Pinpoint the cell where the given text exists, returning its (x, y) midpoint coordinate. 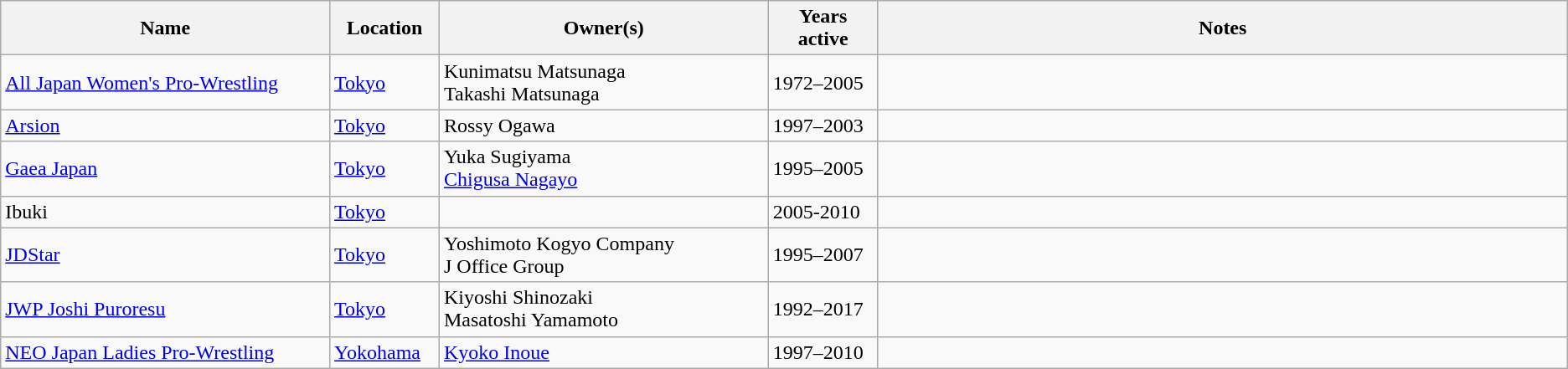
Gaea Japan (166, 169)
1972–2005 (823, 82)
Yokohama (385, 352)
Notes (1223, 28)
Rossy Ogawa (603, 126)
Yuka SugiyamaChigusa Nagayo (603, 169)
Yoshimoto Kogyo CompanyJ Office Group (603, 254)
Location (385, 28)
Kyoko Inoue (603, 352)
Kunimatsu MatsunagaTakashi Matsunaga (603, 82)
Arsion (166, 126)
2005-2010 (823, 212)
JWP Joshi Puroresu (166, 310)
1995–2005 (823, 169)
1997–2010 (823, 352)
JDStar (166, 254)
1997–2003 (823, 126)
All Japan Women's Pro-Wrestling (166, 82)
Ibuki (166, 212)
1992–2017 (823, 310)
1995–2007 (823, 254)
NEO Japan Ladies Pro-Wrestling (166, 352)
Owner(s) (603, 28)
Years active (823, 28)
Kiyoshi ShinozakiMasatoshi Yamamoto (603, 310)
Name (166, 28)
